Pinpoint the cell where the given text exists, returning its (x, y) midpoint coordinate. 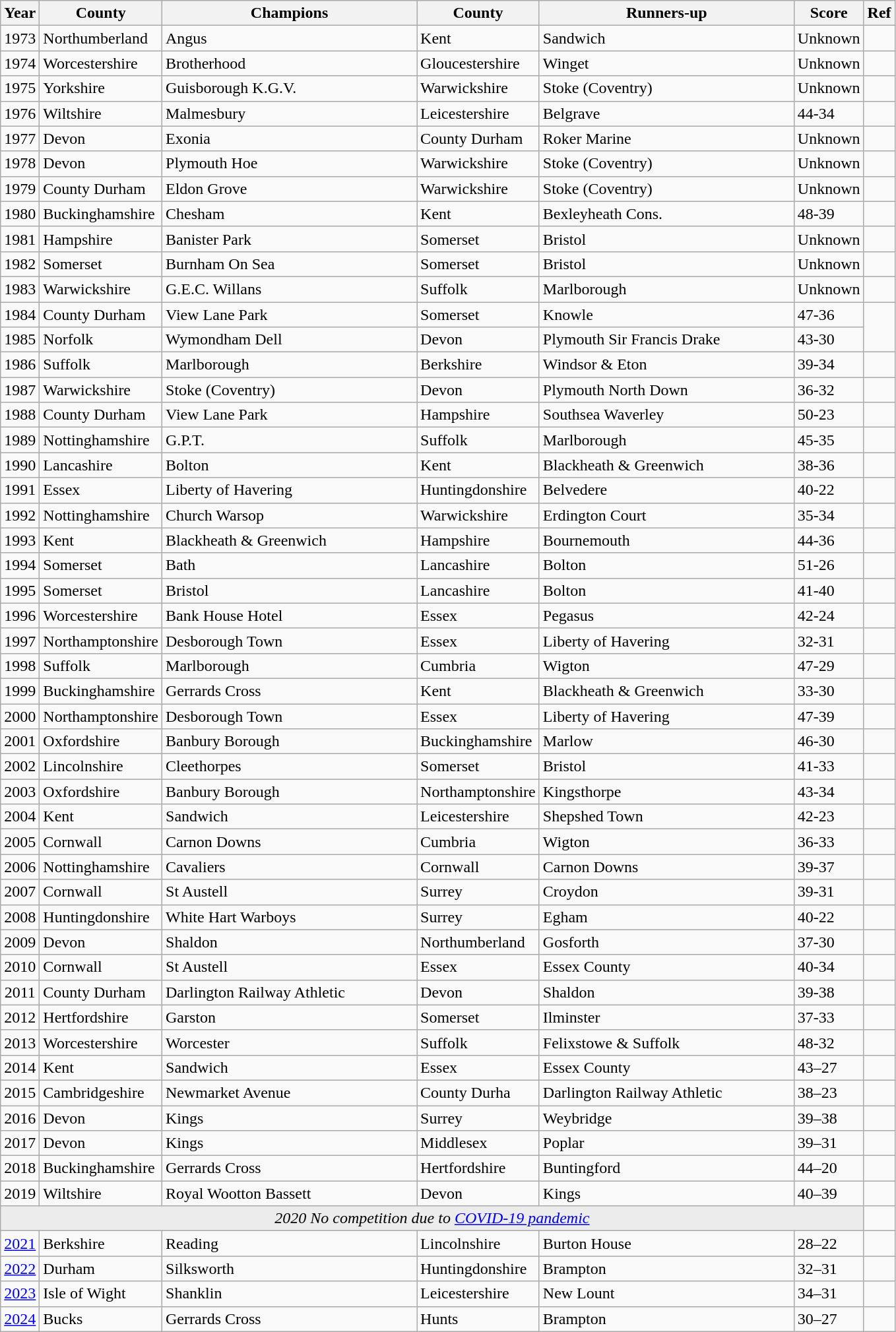
39-37 (829, 867)
38-36 (829, 465)
2015 (20, 1093)
2013 (20, 1042)
33-30 (829, 691)
Chesham (290, 214)
32-31 (829, 641)
G.P.T. (290, 440)
Reading (290, 1244)
42-23 (829, 817)
1989 (20, 440)
48-39 (829, 214)
Winget (666, 63)
Yorkshire (101, 88)
Norfolk (101, 340)
1993 (20, 540)
43–27 (829, 1067)
Knowle (666, 315)
Roker Marine (666, 139)
39–31 (829, 1143)
37-33 (829, 1017)
1988 (20, 415)
2009 (20, 942)
Croydon (666, 892)
Hunts (478, 1319)
1991 (20, 490)
Kingsthorpe (666, 792)
2007 (20, 892)
White Hart Warboys (290, 917)
G.E.C. Willans (290, 289)
2008 (20, 917)
41-33 (829, 767)
Gosforth (666, 942)
1987 (20, 390)
New Lount (666, 1294)
Malmesbury (290, 113)
44-34 (829, 113)
Guisborough K.G.V. (290, 88)
Burton House (666, 1244)
2012 (20, 1017)
37-30 (829, 942)
1974 (20, 63)
40–39 (829, 1193)
1997 (20, 641)
Plymouth Hoe (290, 164)
1999 (20, 691)
47-36 (829, 315)
Cambridgeshire (101, 1093)
2003 (20, 792)
Worcester (290, 1042)
47-29 (829, 666)
1979 (20, 189)
2010 (20, 967)
Isle of Wight (101, 1294)
1992 (20, 515)
Exonia (290, 139)
2019 (20, 1193)
Marlow (666, 742)
Brotherhood (290, 63)
32–31 (829, 1269)
Newmarket Avenue (290, 1093)
Pegasus (666, 616)
1978 (20, 164)
1995 (20, 590)
48-32 (829, 1042)
1975 (20, 88)
Year (20, 13)
44-36 (829, 540)
1985 (20, 340)
40-34 (829, 967)
Ref (879, 13)
2001 (20, 742)
1977 (20, 139)
51-26 (829, 565)
Belgrave (666, 113)
2021 (20, 1244)
2020 No competition due to COVID-19 pandemic (432, 1219)
41-40 (829, 590)
Bath (290, 565)
Durham (101, 1269)
36-33 (829, 842)
Bournemouth (666, 540)
43-30 (829, 340)
1981 (20, 239)
1976 (20, 113)
Shepshed Town (666, 817)
44–20 (829, 1168)
Bucks (101, 1319)
Egham (666, 917)
Cavaliers (290, 867)
2014 (20, 1067)
Banister Park (290, 239)
Wymondham Dell (290, 340)
1990 (20, 465)
Burnham On Sea (290, 264)
2006 (20, 867)
Score (829, 13)
1994 (20, 565)
Plymouth North Down (666, 390)
Belvedere (666, 490)
28–22 (829, 1244)
Windsor & Eton (666, 365)
2002 (20, 767)
Eldon Grove (290, 189)
Weybridge (666, 1118)
Erdington Court (666, 515)
1998 (20, 666)
43-34 (829, 792)
1986 (20, 365)
1983 (20, 289)
Champions (290, 13)
Angus (290, 38)
Silksworth (290, 1269)
47-39 (829, 716)
39-31 (829, 892)
2000 (20, 716)
Gloucestershire (478, 63)
2004 (20, 817)
Royal Wootton Bassett (290, 1193)
35-34 (829, 515)
Garston (290, 1017)
Cleethorpes (290, 767)
1982 (20, 264)
2017 (20, 1143)
Bank House Hotel (290, 616)
45-35 (829, 440)
Felixstowe & Suffolk (666, 1042)
1973 (20, 38)
County Durha (478, 1093)
39–38 (829, 1118)
1984 (20, 315)
42-24 (829, 616)
1980 (20, 214)
Buntingford (666, 1168)
2022 (20, 1269)
36-32 (829, 390)
Middlesex (478, 1143)
39-38 (829, 992)
2024 (20, 1319)
Poplar (666, 1143)
2005 (20, 842)
2011 (20, 992)
39-34 (829, 365)
Bexleyheath Cons. (666, 214)
Church Warsop (290, 515)
2023 (20, 1294)
Southsea Waverley (666, 415)
30–27 (829, 1319)
Ilminster (666, 1017)
2016 (20, 1118)
50-23 (829, 415)
1996 (20, 616)
Shanklin (290, 1294)
Plymouth Sir Francis Drake (666, 340)
38–23 (829, 1093)
46-30 (829, 742)
Runners-up (666, 13)
2018 (20, 1168)
34–31 (829, 1294)
